Extract the [X, Y] coordinate from the center of the cell holding the provided text.  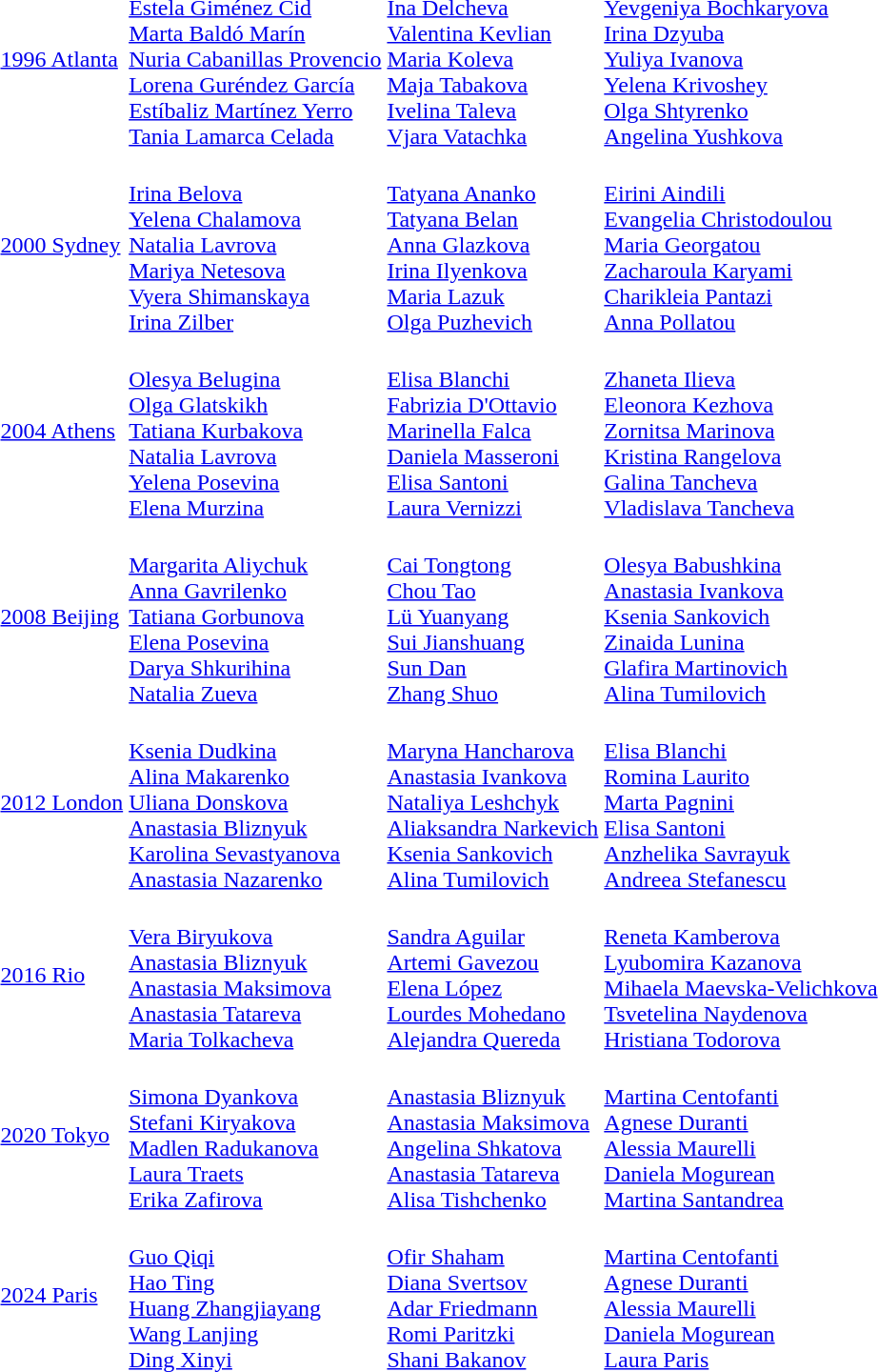
Tatyana AnankoTatyana BelanAnna GlazkovaIrina IlyenkovaMaria LazukOlga Puzhevich [493, 245]
Margarita AliychukAnna GavrilenkoTatiana GorbunovaElena PosevinaDarya ShkurihinaNatalia Zueva [255, 616]
Ksenia DudkinaAlina MakarenkoUliana DonskovaAnastasia BliznyukKarolina SevastyanovaAnastasia Nazarenko [255, 802]
Irina BelovaYelena ChalamovaNatalia LavrovaMariya NetesovaVyera ShimanskayaIrina Zilber [255, 245]
Simona DyankovaStefani KiryakovaMadlen RadukanovaLaura TraetsErika Zafirova [255, 1136]
Anastasia BliznyukAnastasia MaksimovaAngelina ShkatovaAnastasia TatarevaAlisa Tishchenko [493, 1136]
Olesya BeluginaOlga GlatskikhTatiana KurbakovaNatalia LavrovaYelena PosevinaElena Murzina [255, 431]
Maryna HancharovaAnastasia IvankovaNataliya Leshchyk Aliaksandra NarkevichKsenia SankovichAlina Tumilovich [493, 802]
Elisa BlanchiFabrizia D'OttavioMarinella FalcaDaniela MasseroniElisa SantoniLaura Vernizzi [493, 431]
Cai TongtongChou TaoLü YuanyangSui JianshuangSun DanZhang Shuo [493, 616]
Sandra AguilarArtemi GavezouElena LópezLourdes MohedanoAlejandra Quereda [493, 976]
Vera BiryukovaAnastasia BliznyukAnastasia MaksimovaAnastasia TatarevaMaria Tolkacheva [255, 976]
